Return [X, Y] of the center of cell containing provided text 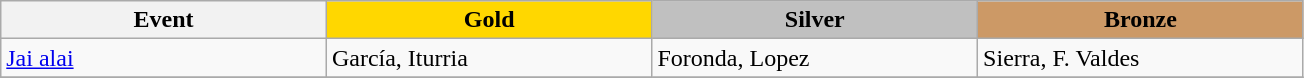
Sierra, F. Valdes [1141, 58]
Jai alai [164, 58]
Bronze [1141, 20]
Silver [815, 20]
García, Iturria [489, 58]
Event [164, 20]
Foronda, Lopez [815, 58]
Gold [489, 20]
